Scan for the cell matching the given text and deliver its (x, y) coordinate at center. 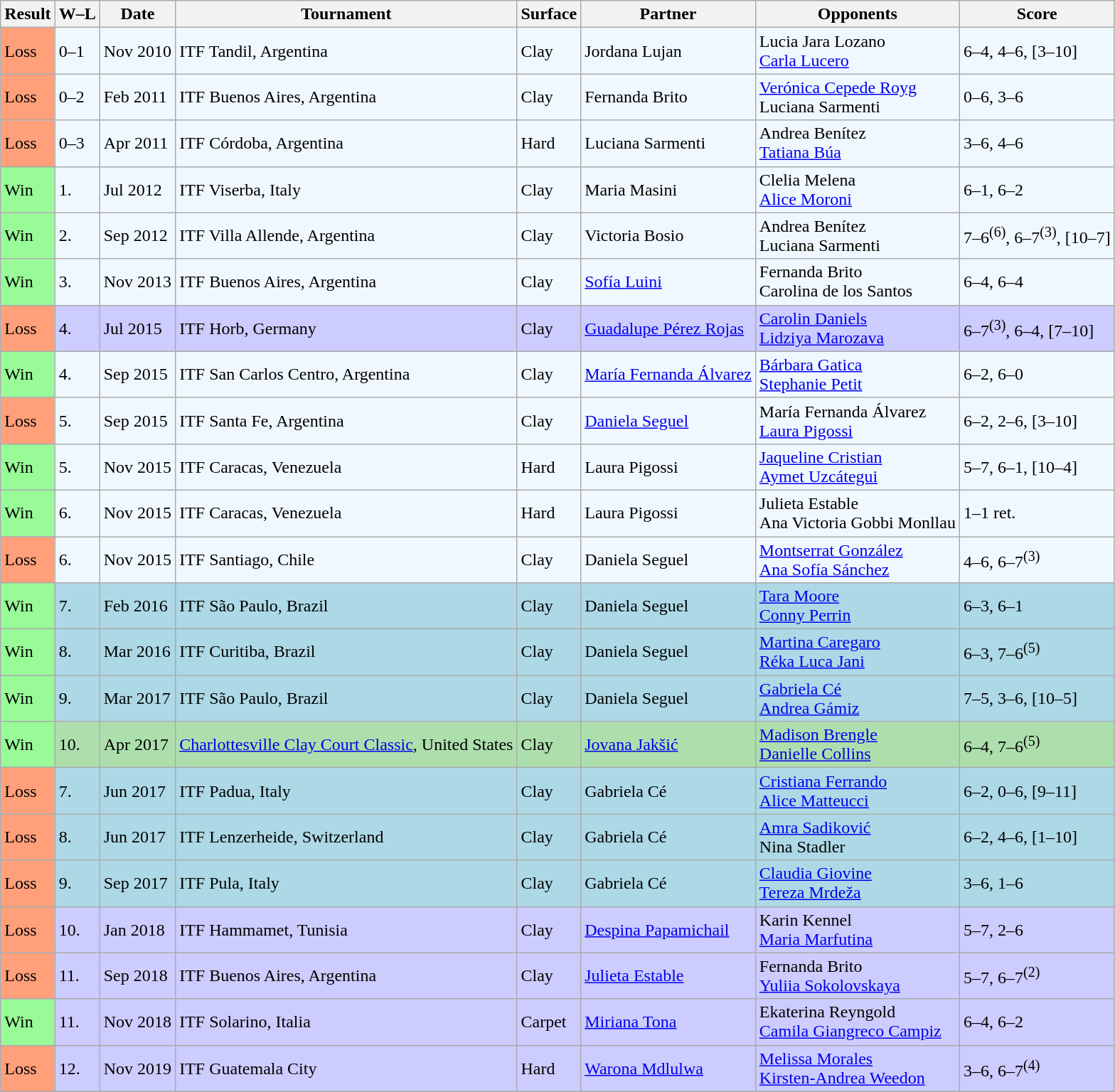
ITF Pula, Italy (346, 883)
Bárbara Gatica Stephanie Petit (858, 374)
ITF Córdoba, Argentina (346, 144)
ITF Viserba, Italy (346, 189)
7–5, 3–6, [10–5] (1037, 698)
2. (77, 236)
4–6, 6–7(3) (1037, 559)
Carolin Daniels Lidziya Marozava (858, 328)
Jul 2012 (137, 189)
ITF Tandil, Argentina (346, 51)
ITF Solarino, Italia (346, 1022)
W–L (77, 14)
6–2, 4–6, [1–10] (1037, 837)
Melissa Morales Kirsten-Andrea Weedon (858, 1068)
0–3 (77, 144)
Tournament (346, 14)
ITF Santiago, Chile (346, 559)
Karin Kennel Maria Marfutina (858, 930)
Jul 2015 (137, 328)
Miriana Tona (668, 1022)
6–3, 7–6(5) (1037, 653)
Guadalupe Pérez Rojas (668, 328)
Charlottesville Clay Court Classic, United States (346, 745)
Nov 2018 (137, 1022)
Verónica Cepede Royg Luciana Sarmenti (858, 97)
Gabriela Cé Andrea Gámiz (858, 698)
Maria Masini (668, 189)
5–7, 6–7(2) (1037, 975)
Sep 2018 (137, 975)
5–7, 6–1, [10–4] (1037, 466)
6–3, 6–1 (1037, 606)
Fernanda Brito Carolina de los Santos (858, 282)
Julieta Estable (668, 975)
3. (77, 282)
3–6, 6–7(4) (1037, 1068)
ITF Hammamet, Tunisia (346, 930)
Score (1037, 14)
Result (28, 14)
Andrea Benítez Tatiana Búa (858, 144)
Opponents (858, 14)
12. (77, 1068)
Mar 2017 (137, 698)
Cristiana Ferrando Alice Matteucci (858, 791)
María Fernanda Álvarez (668, 374)
0–1 (77, 51)
3–6, 1–6 (1037, 883)
Partner (668, 14)
Sofía Luini (668, 282)
6–4, 6–2 (1037, 1022)
6–4, 7–6(5) (1037, 745)
ITF Padua, Italy (346, 791)
5–7, 2–6 (1037, 930)
Luciana Sarmenti (668, 144)
Feb 2011 (137, 97)
Jordana Lujan (668, 51)
Jaqueline Cristian Aymet Uzcátegui (858, 466)
ITF Guatemala City (346, 1068)
Julieta Estable Ana Victoria Gobbi Monllau (858, 513)
Fernanda Brito (668, 97)
Sep 2012 (137, 236)
ITF Curitiba, Brazil (346, 653)
Andrea Benítez Luciana Sarmenti (858, 236)
1–1 ret. (1037, 513)
1. (77, 189)
ITF Santa Fe, Argentina (346, 421)
Amra Sadiković Nina Stadler (858, 837)
Despina Papamichail (668, 930)
7–6(6), 6–7(3), [10–7] (1037, 236)
Martina Caregaro Réka Luca Jani (858, 653)
Clelia Melena Alice Moroni (858, 189)
Nov 2010 (137, 51)
0–6, 3–6 (1037, 97)
ITF San Carlos Centro, Argentina (346, 374)
Lucia Jara Lozano Carla Lucero (858, 51)
Claudia Giovine Tereza Mrdeža (858, 883)
Surface (549, 14)
6–2, 0–6, [9–11] (1037, 791)
Apr 2011 (137, 144)
6–2, 2–6, [3–10] (1037, 421)
ITF Villa Allende, Argentina (346, 236)
Victoria Bosio (668, 236)
Apr 2017 (137, 745)
Jovana Jakšić (668, 745)
Tara Moore Conny Perrin (858, 606)
Warona Mdlulwa (668, 1068)
Jan 2018 (137, 930)
Madison Brengle Danielle Collins (858, 745)
6–4, 6–4 (1037, 282)
0–2 (77, 97)
6–7(3), 6–4, [7–10] (1037, 328)
Nov 2019 (137, 1068)
Nov 2013 (137, 282)
Sep 2017 (137, 883)
ITF Lenzerheide, Switzerland (346, 837)
Montserrat González Ana Sofía Sánchez (858, 559)
Ekaterina Reyngold Camila Giangreco Campiz (858, 1022)
6–1, 6–2 (1037, 189)
ITF Horb, Germany (346, 328)
6–2, 6–0 (1037, 374)
3–6, 4–6 (1037, 144)
Fernanda Brito Yuliia Sokolovskaya (858, 975)
María Fernanda Álvarez Laura Pigossi (858, 421)
Date (137, 14)
Mar 2016 (137, 653)
Carpet (549, 1022)
Feb 2016 (137, 606)
6–4, 4–6, [3–10] (1037, 51)
